Search for the cell housing the specified text and yield its [X, Y] center coordinate. 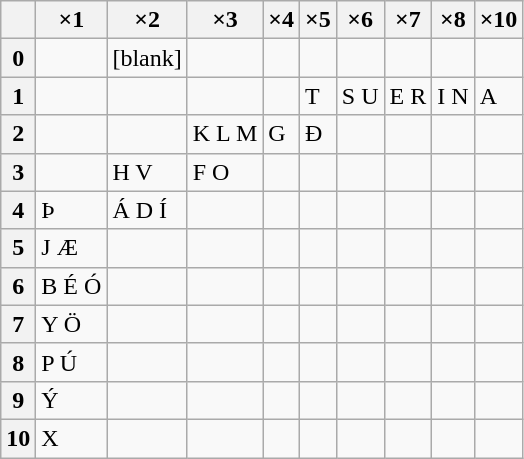
×1 [72, 20]
A [498, 96]
X [72, 438]
H V [147, 172]
5 [18, 248]
[blank] [147, 58]
×7 [408, 20]
J Æ [72, 248]
4 [18, 210]
×2 [147, 20]
E R [408, 96]
I N [453, 96]
1 [18, 96]
8 [18, 362]
B É Ó [72, 286]
×5 [318, 20]
F O [225, 172]
7 [18, 324]
×8 [453, 20]
6 [18, 286]
Ð [318, 134]
K L M [225, 134]
G [282, 134]
×4 [282, 20]
×3 [225, 20]
S U [360, 96]
9 [18, 400]
10 [18, 438]
×10 [498, 20]
T [318, 96]
Y Ö [72, 324]
3 [18, 172]
×6 [360, 20]
0 [18, 58]
P Ú [72, 362]
Þ [72, 210]
Ý [72, 400]
Á D Í [147, 210]
2 [18, 134]
